Search for the cell housing the specified text and yield its [x, y] center coordinate. 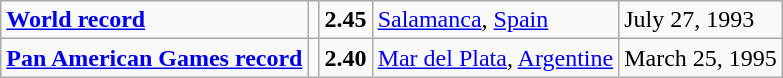
Salamanca, Spain [496, 20]
2.45 [346, 20]
Pan American Games record [154, 58]
July 27, 1993 [701, 20]
March 25, 1995 [701, 58]
World record [154, 20]
Mar del Plata, Argentine [496, 58]
2.40 [346, 58]
